Pinpoint the cell where the given text exists, returning its (x, y) midpoint coordinate. 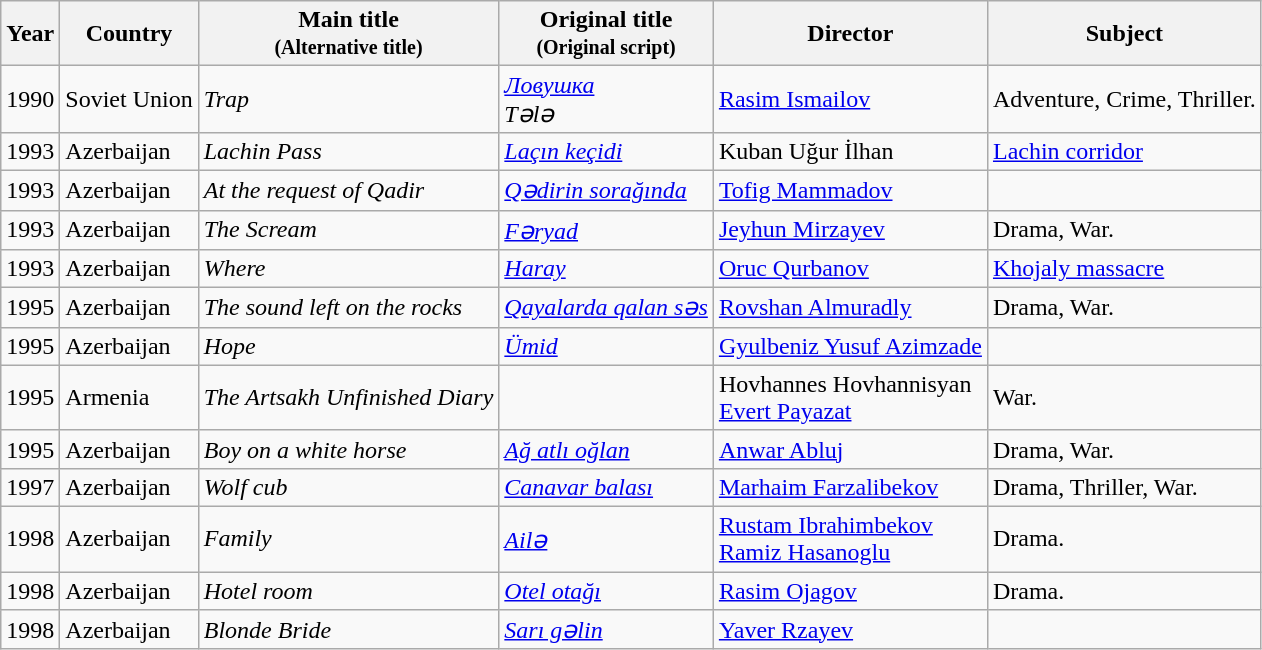
Hope (348, 346)
Haray (606, 269)
Yaver Rzayev (850, 630)
Anwar Abluj (850, 449)
Adventure, Crime, Thriller. (1124, 100)
Fəryad (606, 230)
ЛовушкаTələ (606, 100)
Qayalarda qalan səs (606, 308)
Lachin corridor (1124, 151)
At the request of Qadir (348, 190)
The sound left on the rocks (348, 308)
Wolf cub (348, 487)
War. (1124, 398)
The Artsakh Unfinished Diary (348, 398)
Rasim Ojagov (850, 591)
The Scream (348, 230)
Country (129, 34)
1997 (30, 487)
Soviet Union (129, 100)
Family (348, 538)
1990 (30, 100)
Gyulbeniz Yusuf Azimzade (850, 346)
Where (348, 269)
Otel otağı (606, 591)
Sarı gəlin (606, 630)
Marhaim Farzalibekov (850, 487)
Ağ atlı oğlan (606, 449)
Qədirin sorağında (606, 190)
Oruc Qurbanov (850, 269)
Blonde Bride (348, 630)
Kuban Uğur İlhan (850, 151)
Main title(Alternative title) (348, 34)
Hotel room (348, 591)
Armenia (129, 398)
Lachin Pass (348, 151)
Rovshan Almuradly (850, 308)
Rustam IbrahimbekovRamiz Hasanoglu (850, 538)
Trap (348, 100)
Year (30, 34)
Ümid (606, 346)
Khojaly massacre (1124, 269)
Original title(Original script) (606, 34)
Tofig Mammadov (850, 190)
Rasim Ismailov (850, 100)
Canavar balası (606, 487)
Jeyhun Mirzayev (850, 230)
Ailə (606, 538)
Hovhannes HovhannisyanEvert Payazat (850, 398)
Drama, Thriller, War. (1124, 487)
Laçın keçidi (606, 151)
Director (850, 34)
Subject (1124, 34)
Boy on a white horse (348, 449)
